Locate the cell with the specified text and output its (X, Y) center coordinate. 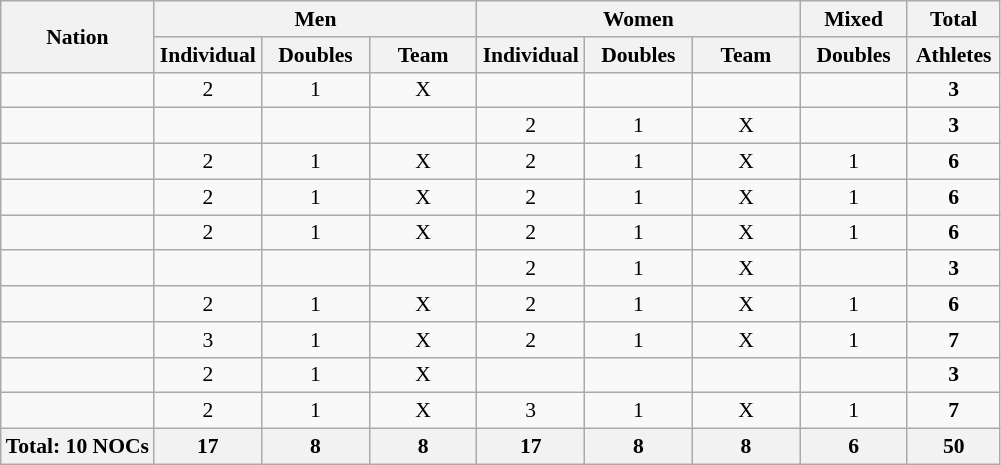
Nation (78, 36)
Mixed (854, 19)
Men (316, 19)
Total (954, 19)
Women (638, 19)
Athletes (954, 55)
Total: 10 NOCs (78, 447)
50 (954, 447)
